Detect which cell encompasses the target text, then output its (X, Y) center coordinate. 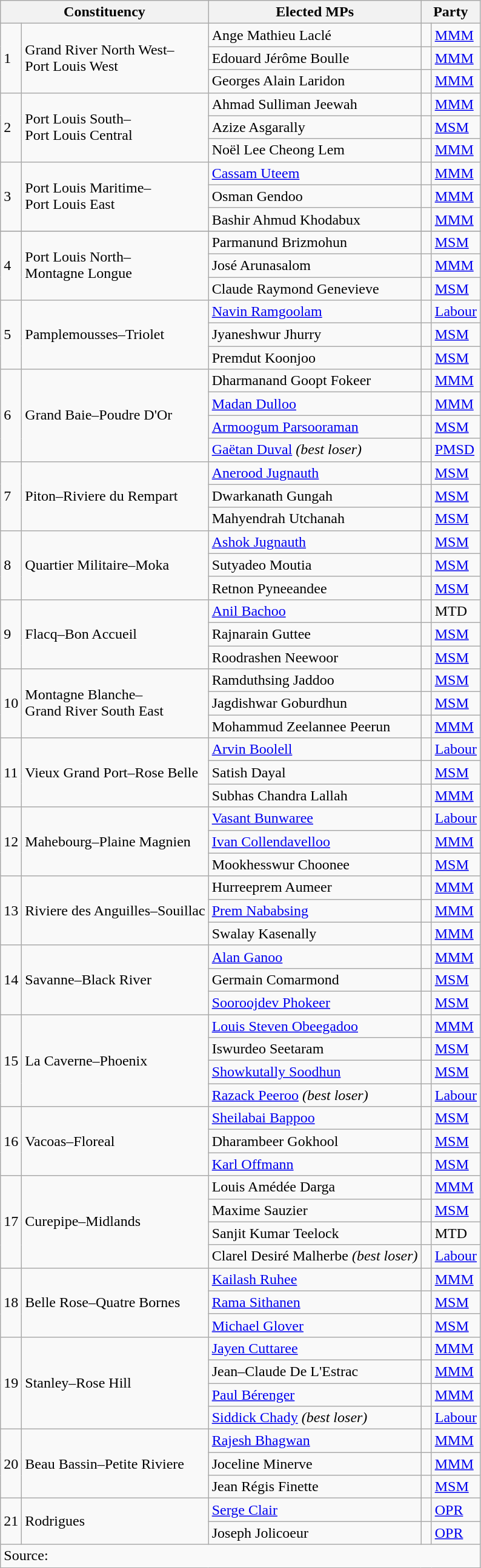
Rama Sithanen (315, 1302)
Alan Ganoo (315, 957)
Arvin Boolell (315, 749)
Dwarkanath Gungah (315, 496)
Georges Alain Laridon (315, 81)
Parmanund Brizmohun (315, 242)
Razack Peeroo (best loser) (315, 1095)
Mahyendrah Utchanah (315, 519)
15 (11, 1061)
Dharmanand Goopt Fokeer (315, 381)
13 (11, 911)
Sutyadeo Moutia (315, 565)
Kailash Ruhee (315, 1279)
Louis Amédée Darga (315, 1187)
9 (11, 634)
Osman Gendoo (315, 196)
Gaëtan Duval (best loser) (315, 450)
Party (451, 12)
Elected MPs (315, 12)
Cassam Uteem (315, 173)
Roodrashen Neewoor (315, 657)
Grand River North West–Port Louis West (115, 58)
Mahebourg–Plaine Magnien (115, 842)
Ivan Collendavelloo (315, 842)
Anil Bachoo (315, 611)
Germain Comarmond (315, 980)
Bashir Ahmud Khodabux (315, 219)
12 (11, 842)
1 (11, 58)
4 (11, 265)
Azize Asgarally (315, 127)
Maxime Sauzier (315, 1210)
Vasant Bunwaree (315, 819)
Flacq–Bon Accueil (115, 634)
18 (11, 1302)
Montagne Blanche–Grand River South East (115, 703)
Grand Baie–Poudre D'Or (115, 415)
La Caverne–Phoenix (115, 1061)
Siddick Chady (best loser) (315, 1418)
Port Louis Maritime–Port Louis East (115, 196)
Mohammud Zeelannee Peerun (315, 726)
14 (11, 980)
Jagdishwar Goburdhun (315, 703)
Edouard Jérôme Boulle (315, 58)
Sanjit Kumar Teelock (315, 1233)
Showkutally Soodhun (315, 1072)
Sooroojdev Phokeer (315, 1003)
Navin Ramgoolam (315, 312)
21 (11, 1521)
Jean Régis Finette (315, 1487)
Joceline Minerve (315, 1464)
Sheilabai Bappoo (315, 1118)
Paul Bérenger (315, 1394)
Serge Clair (315, 1510)
Constituency (104, 12)
Rajnarain Guttee (315, 634)
Madan Dulloo (315, 404)
Quartier Militaire–Moka (115, 565)
19 (11, 1383)
José Arunasalom (315, 265)
3 (11, 196)
Ramduthsing Jaddoo (315, 680)
Port Louis South–Port Louis Central (115, 127)
5 (11, 335)
Beau Bassin–Petite Riviere (115, 1464)
Rajesh Bhagwan (315, 1441)
Ahmad Sulliman Jeewah (315, 104)
Mookhesswur Choonee (315, 865)
Rodrigues (115, 1521)
Subhas Chandra Lallah (315, 796)
Prem Nababsing (315, 911)
Pamplemousses–Triolet (115, 335)
Iswurdeo Seetaram (315, 1049)
Karl Offmann (315, 1164)
8 (11, 565)
Dharambeer Gokhool (315, 1141)
7 (11, 496)
Ashok Jugnauth (315, 542)
Anerood Jugnauth (315, 473)
Jean–Claude De L'Estrac (315, 1371)
11 (11, 772)
Vacoas–Floreal (115, 1141)
Swalay Kasenally (315, 934)
Savanne–Black River (115, 980)
17 (11, 1222)
20 (11, 1464)
PMSD (456, 450)
Riviere des Anguilles–Souillac (115, 911)
2 (11, 127)
Michael Glover (315, 1325)
Curepipe–Midlands (115, 1222)
Stanley–Rose Hill (115, 1383)
Hurreeprem Aumeer (315, 888)
Joseph Jolicoeur (315, 1533)
Ange Mathieu Laclé (315, 35)
16 (11, 1141)
Premdut Koonjoo (315, 358)
6 (11, 415)
Vieux Grand Port–Rose Belle (115, 772)
Jyaneshwur Jhurry (315, 335)
Claude Raymond Genevieve (315, 289)
Louis Steven Obeegadoo (315, 1026)
Clarel Desiré Malherbe (best loser) (315, 1256)
Retnon Pyneeandee (315, 588)
Port Louis North–Montagne Longue (115, 265)
Belle Rose–Quatre Bornes (115, 1302)
Satish Dayal (315, 772)
Piton–Riviere du Rempart (115, 496)
10 (11, 703)
Jayen Cuttaree (315, 1348)
Noël Lee Cheong Lem (315, 150)
Armoogum Parsooraman (315, 427)
Source: (240, 1556)
